Pinpoint the cell where the given text exists, returning its (x, y) midpoint coordinate. 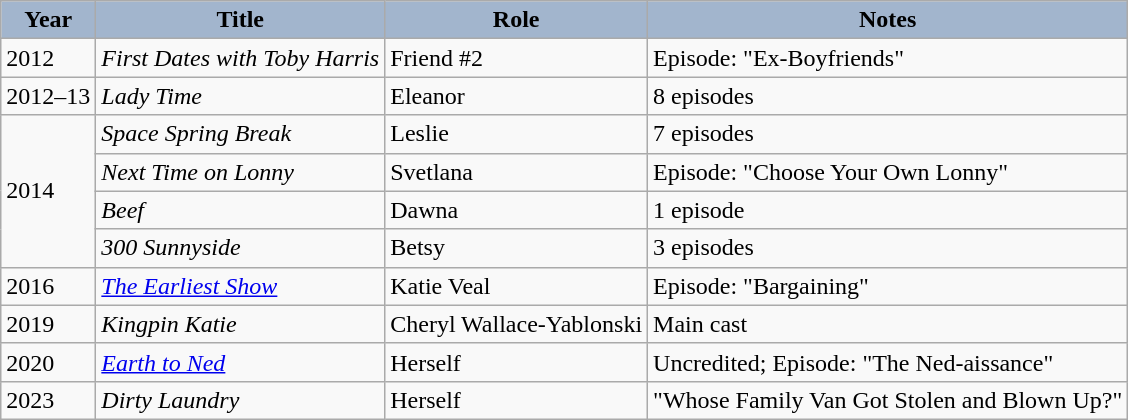
Leslie (516, 134)
Dawna (516, 210)
Year (48, 20)
Earth to Ned (240, 362)
Dirty Laundry (240, 400)
Betsy (516, 248)
1 episode (888, 210)
Space Spring Break (240, 134)
2019 (48, 324)
Beef (240, 210)
7 episodes (888, 134)
2023 (48, 400)
First Dates with Toby Harris (240, 58)
Role (516, 20)
2016 (48, 286)
"Whose Family Van Got Stolen and Blown Up?" (888, 400)
2020 (48, 362)
Episode: "Ex-Boyfriends" (888, 58)
Main cast (888, 324)
2012 (48, 58)
The Earliest Show (240, 286)
Episode: "Choose Your Own Lonny" (888, 172)
8 episodes (888, 96)
Notes (888, 20)
Uncredited; Episode: "The Ned-aissance" (888, 362)
Next Time on Lonny (240, 172)
3 episodes (888, 248)
Friend #2 (516, 58)
2012–13 (48, 96)
Svetlana (516, 172)
Cheryl Wallace-Yablonski (516, 324)
Eleanor (516, 96)
300 Sunnyside (240, 248)
Episode: "Bargaining" (888, 286)
2014 (48, 191)
Lady Time (240, 96)
Kingpin Katie (240, 324)
Title (240, 20)
Katie Veal (516, 286)
